Scan for the cell matching the given text and deliver its [x, y] coordinate at center. 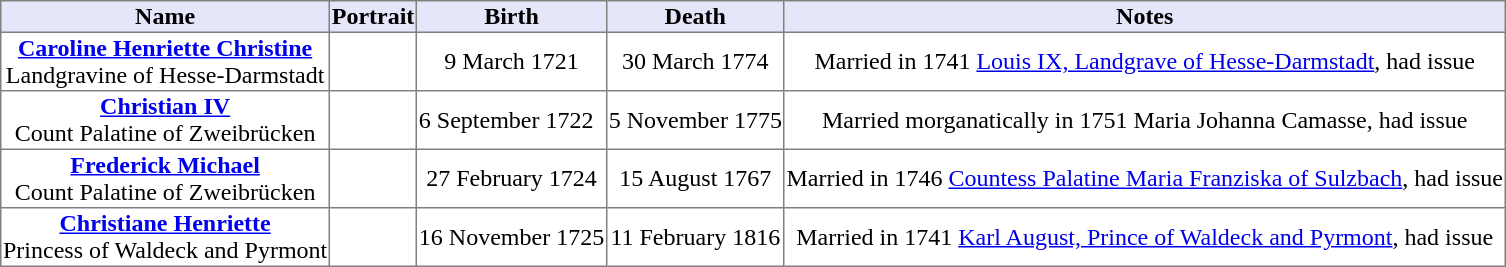
15 August 1767 [695, 178]
Christian IVCount Palatine of Zweibrücken [166, 120]
30 March 1774 [695, 61]
Christiane HenriettePrincess of Waldeck and Pyrmont [166, 237]
27 February 1724 [512, 178]
Name [166, 17]
Death [695, 17]
9 March 1721 [512, 61]
16 November 1725 [512, 237]
Frederick MichaelCount Palatine of Zweibrücken [166, 178]
Married morganatically in 1751 Maria Johanna Camasse, had issue [1144, 120]
Married in 1746 Countess Palatine Maria Franziska of Sulzbach, had issue [1144, 178]
Birth [512, 17]
Portrait [372, 17]
Married in 1741 Karl August, Prince of Waldeck and Pyrmont, had issue [1144, 237]
6 September 1722 [512, 120]
Married in 1741 Louis IX, Landgrave of Hesse-Darmstadt, had issue [1144, 61]
5 November 1775 [695, 120]
Caroline Henriette ChristineLandgravine of Hesse-Darmstadt [166, 61]
11 February 1816 [695, 237]
Notes [1144, 17]
